Find where the given text appears and provide that cell's center as (x, y) coordinate. 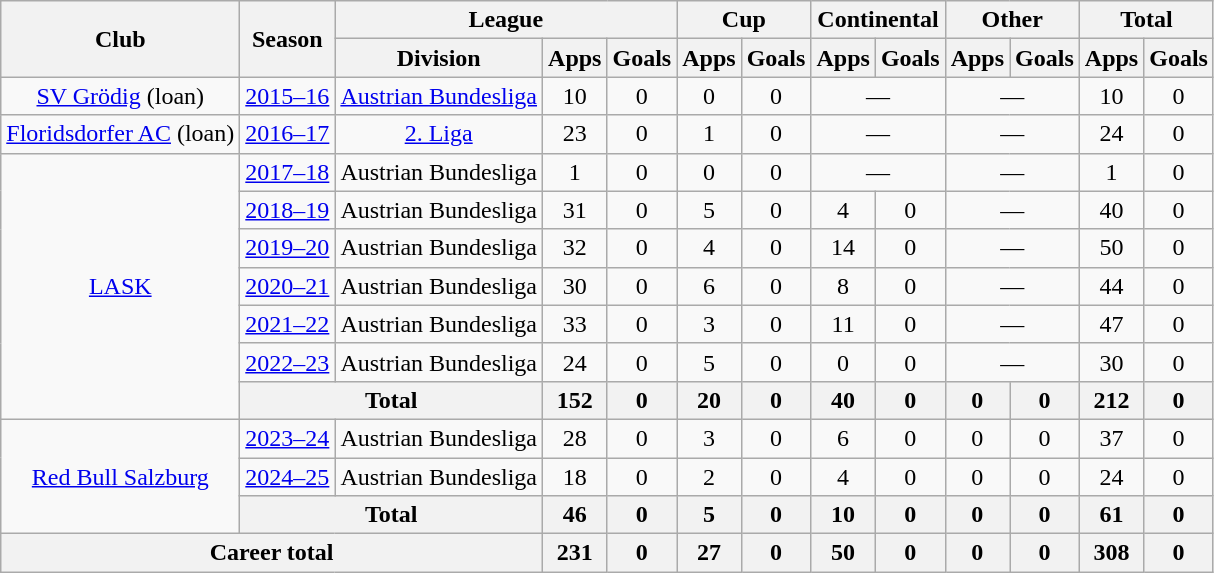
2023–24 (288, 438)
27 (709, 553)
212 (1111, 400)
2021–22 (288, 324)
37 (1111, 438)
Season (288, 39)
152 (575, 400)
33 (575, 324)
23 (575, 134)
2017–18 (288, 172)
LASK (120, 286)
8 (843, 286)
2016–17 (288, 134)
46 (575, 515)
11 (843, 324)
2019–20 (288, 248)
2 (709, 477)
61 (1111, 515)
League (506, 20)
Division (439, 58)
Red Bull Salzburg (120, 476)
Floridsdorfer AC (loan) (120, 134)
308 (1111, 553)
28 (575, 438)
2020–21 (288, 286)
44 (1111, 286)
Cup (744, 20)
18 (575, 477)
231 (575, 553)
2024–25 (288, 477)
2022–23 (288, 362)
32 (575, 248)
31 (575, 210)
2. Liga (439, 134)
SV Grödig (loan) (120, 96)
20 (709, 400)
Career total (272, 553)
14 (843, 248)
47 (1111, 324)
2018–19 (288, 210)
Club (120, 39)
Other (1012, 20)
2015–16 (288, 96)
Continental (878, 20)
